From the cell containing the given text, extract its center point as [X, Y] coordinate. 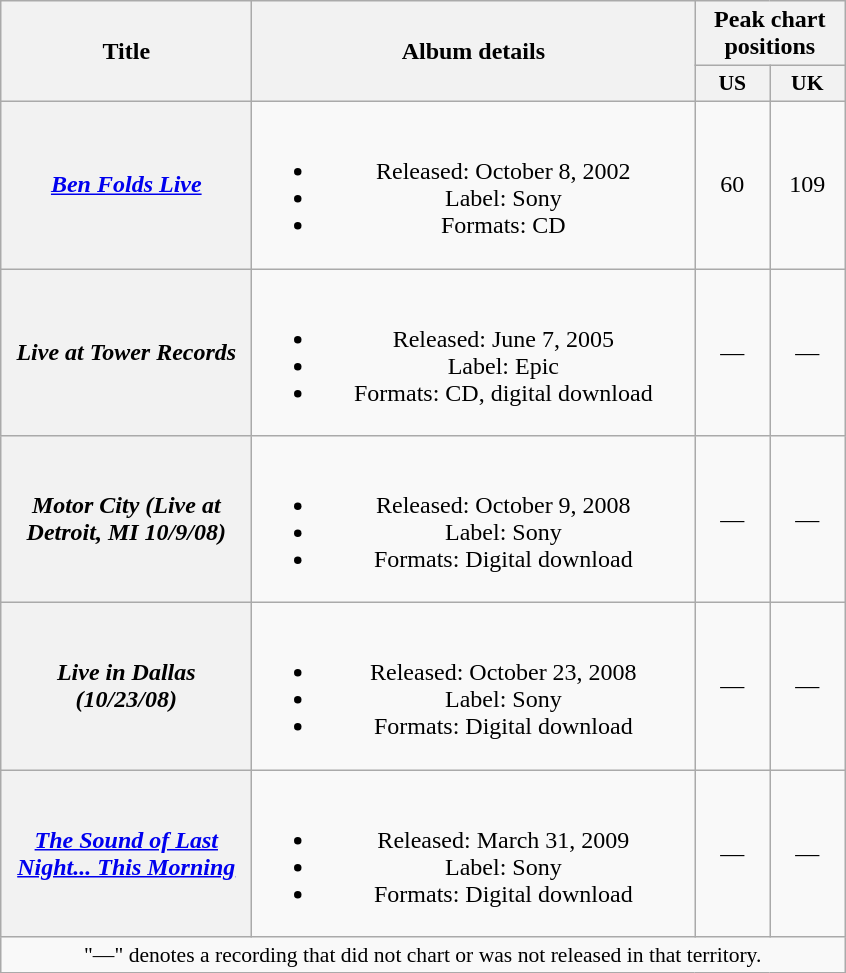
Title [126, 52]
Released: October 8, 2002Label: SonyFormats: CD [474, 184]
Live at Tower Records [126, 352]
The Sound of Last Night... This Morning [126, 854]
US [732, 84]
60 [732, 184]
Released: June 7, 2005Label: EpicFormats: CD, digital download [474, 352]
Live in Dallas (10/23/08) [126, 686]
Peak chart positions [770, 34]
"—" denotes a recording that did not chart or was not released in that territory. [423, 955]
Released: October 9, 2008Label: SonyFormats: Digital download [474, 520]
109 [808, 184]
Released: October 23, 2008Label: SonyFormats: Digital download [474, 686]
UK [808, 84]
Ben Folds Live [126, 184]
Album details [474, 52]
Motor City (Live at Detroit, MI 10/9/08) [126, 520]
Released: March 31, 2009Label: SonyFormats: Digital download [474, 854]
